Determine the [X, Y] coordinate at the center of the cell enclosing the given text.  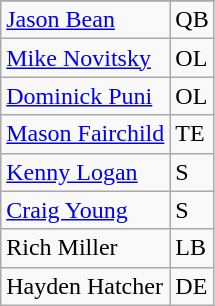
DE [192, 286]
Craig Young [86, 210]
Dominick Puni [86, 96]
Hayden Hatcher [86, 286]
LB [192, 248]
QB [192, 20]
Kenny Logan [86, 172]
Rich Miller [86, 248]
Jason Bean [86, 20]
Mike Novitsky [86, 58]
TE [192, 134]
Mason Fairchild [86, 134]
